Locate the cell with the specified text and output its (x, y) center coordinate. 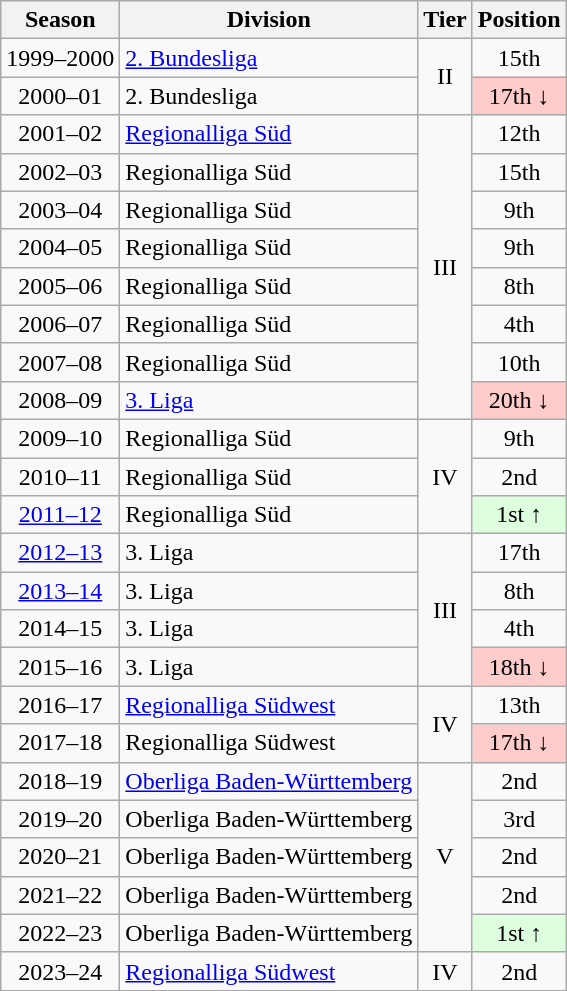
12th (519, 134)
2010–11 (60, 477)
V (446, 857)
10th (519, 362)
2005–06 (60, 286)
Tier (446, 20)
2002–03 (60, 172)
2007–08 (60, 362)
2012–13 (60, 553)
13th (519, 705)
2016–17 (60, 705)
1999–2000 (60, 58)
2015–16 (60, 667)
2022–23 (60, 933)
II (446, 77)
2004–05 (60, 248)
2009–10 (60, 438)
2021–22 (60, 895)
2023–24 (60, 971)
2011–12 (60, 515)
2017–18 (60, 743)
2018–19 (60, 781)
Division (269, 20)
2013–14 (60, 591)
17th (519, 553)
2008–09 (60, 400)
3rd (519, 819)
2014–15 (60, 629)
2006–07 (60, 324)
2000–01 (60, 96)
2001–02 (60, 134)
2003–04 (60, 210)
20th ↓ (519, 400)
Position (519, 20)
18th ↓ (519, 667)
Season (60, 20)
2020–21 (60, 857)
2019–20 (60, 819)
